Return the (x, y) coordinate for the center point of the cell that contains the specified text.  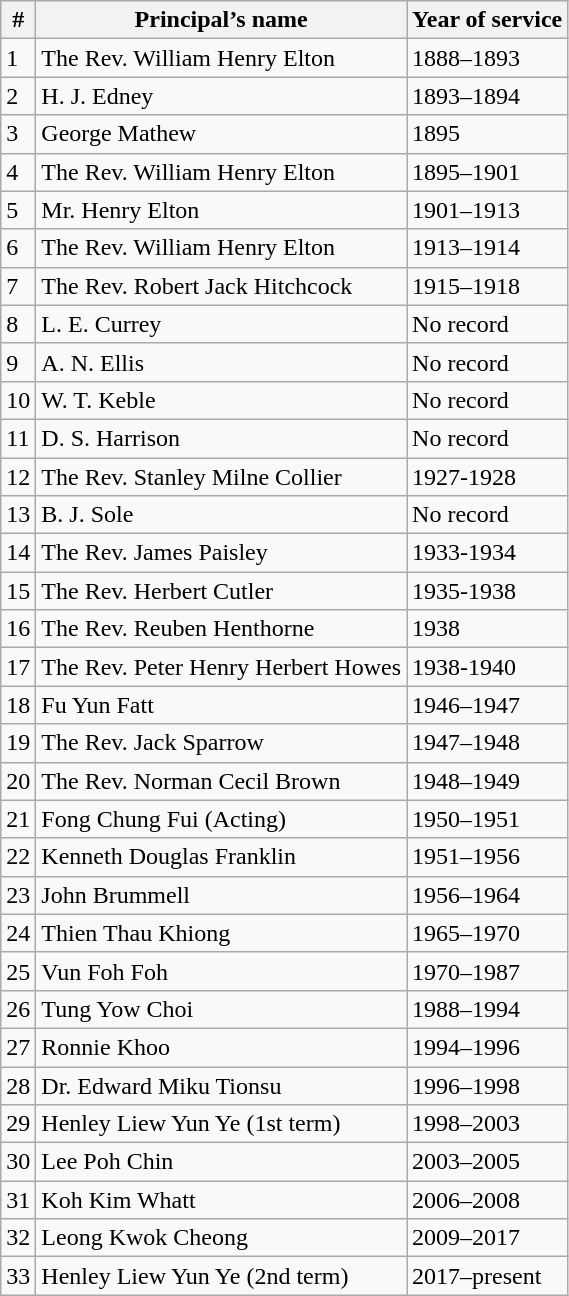
27 (18, 1047)
Mr. Henry Elton (222, 210)
1948–1949 (488, 781)
George Mathew (222, 134)
11 (18, 438)
1888–1893 (488, 58)
17 (18, 667)
2006–2008 (488, 1200)
21 (18, 819)
33 (18, 1276)
1970–1987 (488, 971)
1947–1948 (488, 743)
1915–1918 (488, 286)
2009–2017 (488, 1238)
1933-1934 (488, 553)
The Rev. Peter Henry Herbert Howes (222, 667)
The Rev. Norman Cecil Brown (222, 781)
14 (18, 553)
B. J. Sole (222, 515)
H. J. Edney (222, 96)
19 (18, 743)
20 (18, 781)
23 (18, 895)
13 (18, 515)
Ronnie Khoo (222, 1047)
9 (18, 362)
1998–2003 (488, 1124)
1950–1951 (488, 819)
1988–1994 (488, 1009)
1893–1894 (488, 96)
Koh Kim Whatt (222, 1200)
L. E. Currey (222, 324)
The Rev. James Paisley (222, 553)
4 (18, 172)
5 (18, 210)
Fong Chung Fui (Acting) (222, 819)
Henley Liew Yun Ye (1st term) (222, 1124)
D. S. Harrison (222, 438)
1996–1998 (488, 1085)
2 (18, 96)
1901–1913 (488, 210)
The Rev. Robert Jack Hitchcock (222, 286)
2003–2005 (488, 1162)
Vun Foh Foh (222, 971)
John Brummell (222, 895)
2017–present (488, 1276)
A. N. Ellis (222, 362)
Tung Yow Choi (222, 1009)
16 (18, 629)
32 (18, 1238)
Kenneth Douglas Franklin (222, 857)
22 (18, 857)
15 (18, 591)
Henley Liew Yun Ye (2nd term) (222, 1276)
12 (18, 477)
1 (18, 58)
30 (18, 1162)
24 (18, 933)
Lee Poh Chin (222, 1162)
3 (18, 134)
1938-1940 (488, 667)
10 (18, 400)
1951–1956 (488, 857)
6 (18, 248)
Leong Kwok Cheong (222, 1238)
The Rev. Herbert Cutler (222, 591)
1946–1947 (488, 705)
1965–1970 (488, 933)
The Rev. Stanley Milne Collier (222, 477)
1956–1964 (488, 895)
1895–1901 (488, 172)
26 (18, 1009)
8 (18, 324)
Dr. Edward Miku Tionsu (222, 1085)
Principal’s name (222, 20)
7 (18, 286)
Thien Thau Khiong (222, 933)
1913–1914 (488, 248)
28 (18, 1085)
W. T. Keble (222, 400)
1927-1928 (488, 477)
1935-1938 (488, 591)
25 (18, 971)
Fu Yun Fatt (222, 705)
1895 (488, 134)
Year of service (488, 20)
The Rev. Reuben Henthorne (222, 629)
18 (18, 705)
1938 (488, 629)
# (18, 20)
29 (18, 1124)
1994–1996 (488, 1047)
31 (18, 1200)
The Rev. Jack Sparrow (222, 743)
